Return (x, y) of the center of cell containing provided text 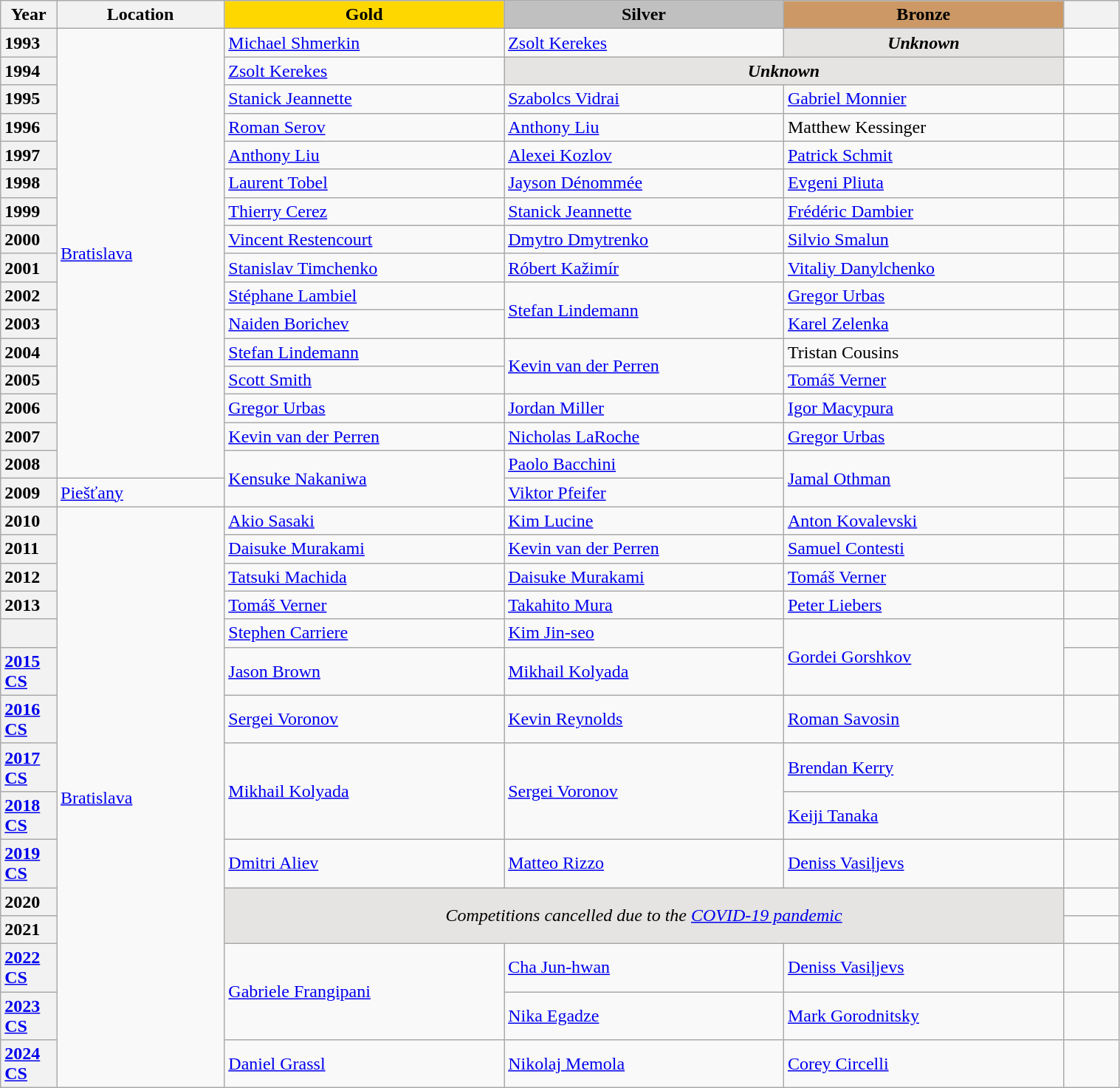
Frédéric Dambier (923, 211)
Kensuke Nakaniwa (365, 479)
1997 (29, 155)
Tatsuki Machida (365, 577)
Stephen Carriere (365, 633)
2000 (29, 239)
Patrick Schmit (923, 155)
2020 (29, 902)
2019 CS (29, 863)
2024 CS (29, 1064)
Matteo Rizzo (644, 863)
Naiden Borichev (365, 324)
Bronze (923, 15)
1993 (29, 43)
Kim Jin-seo (644, 633)
Alexei Kozlov (644, 155)
2017 CS (29, 767)
1994 (29, 71)
Matthew Kessinger (923, 127)
Cha Jun-hwan (644, 968)
Gold (365, 15)
Laurent Tobel (365, 183)
2003 (29, 324)
Stéphane Lambiel (365, 295)
2022 CS (29, 968)
Corey Circelli (923, 1064)
Kevin Reynolds (644, 719)
Viktor Pfeifer (644, 493)
Evgeni Pliuta (923, 183)
2011 (29, 549)
Nikolaj Memola (644, 1064)
2016 CS (29, 719)
Mark Gorodnitsky (923, 1016)
2015 CS (29, 671)
2005 (29, 380)
Róbert Kažimír (644, 267)
2023 CS (29, 1016)
Akio Sasaki (365, 521)
2018 CS (29, 815)
1996 (29, 127)
Vincent Restencourt (365, 239)
Tristan Cousins (923, 352)
2001 (29, 267)
Vitaliy Danylchenko (923, 267)
Igor Macypura (923, 408)
Nicholas LaRoche (644, 437)
Keiji Tanaka (923, 815)
Silvio Smalun (923, 239)
Dmitri Aliev (365, 863)
Brendan Kerry (923, 767)
Jordan Miller (644, 408)
2007 (29, 437)
Thierry Cerez (365, 211)
Piešťany (140, 493)
2006 (29, 408)
Jayson Dénommée (644, 183)
Location (140, 15)
Samuel Contesti (923, 549)
1999 (29, 211)
1995 (29, 99)
2009 (29, 493)
Kim Lucine (644, 521)
Szabolcs Vidrai (644, 99)
Dmytro Dmytrenko (644, 239)
2013 (29, 605)
Stanislav Timchenko (365, 267)
Gabriel Monnier (923, 99)
Takahito Mura (644, 605)
Competitions cancelled due to the COVID-19 pandemic (644, 916)
Roman Serov (365, 127)
Paolo Bacchini (644, 465)
Nika Egadze (644, 1016)
Peter Liebers (923, 605)
2010 (29, 521)
Michael Shmerkin (365, 43)
2021 (29, 930)
2002 (29, 295)
Gordei Gorshkov (923, 657)
Anton Kovalevski (923, 521)
Jamal Othman (923, 479)
Roman Savosin (923, 719)
Karel Zelenka (923, 324)
2008 (29, 465)
1998 (29, 183)
Gabriele Frangipani (365, 992)
2012 (29, 577)
Jason Brown (365, 671)
Daniel Grassl (365, 1064)
Scott Smith (365, 380)
Silver (644, 15)
Year (29, 15)
2004 (29, 352)
